Scan for the cell matching the given text and deliver its [x, y] coordinate at center. 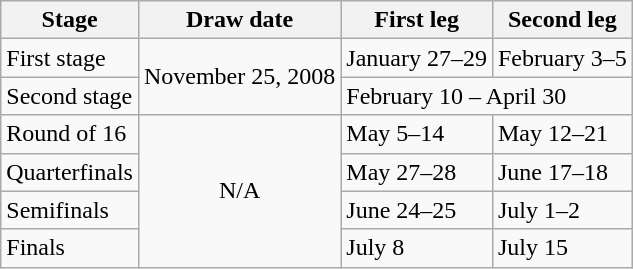
First leg [417, 20]
Quarterfinals [70, 172]
May 12–21 [562, 134]
May 27–28 [417, 172]
November 25, 2008 [239, 77]
July 15 [562, 248]
Round of 16 [70, 134]
January 27–29 [417, 58]
February 3–5 [562, 58]
June 17–18 [562, 172]
Second leg [562, 20]
First stage [70, 58]
Stage [70, 20]
June 24–25 [417, 210]
February 10 – April 30 [486, 96]
Finals [70, 248]
Draw date [239, 20]
July 1–2 [562, 210]
N/A [239, 191]
Second stage [70, 96]
July 8 [417, 248]
May 5–14 [417, 134]
Semifinals [70, 210]
